Determine the (x, y) coordinate at the center of the cell enclosing the given text.  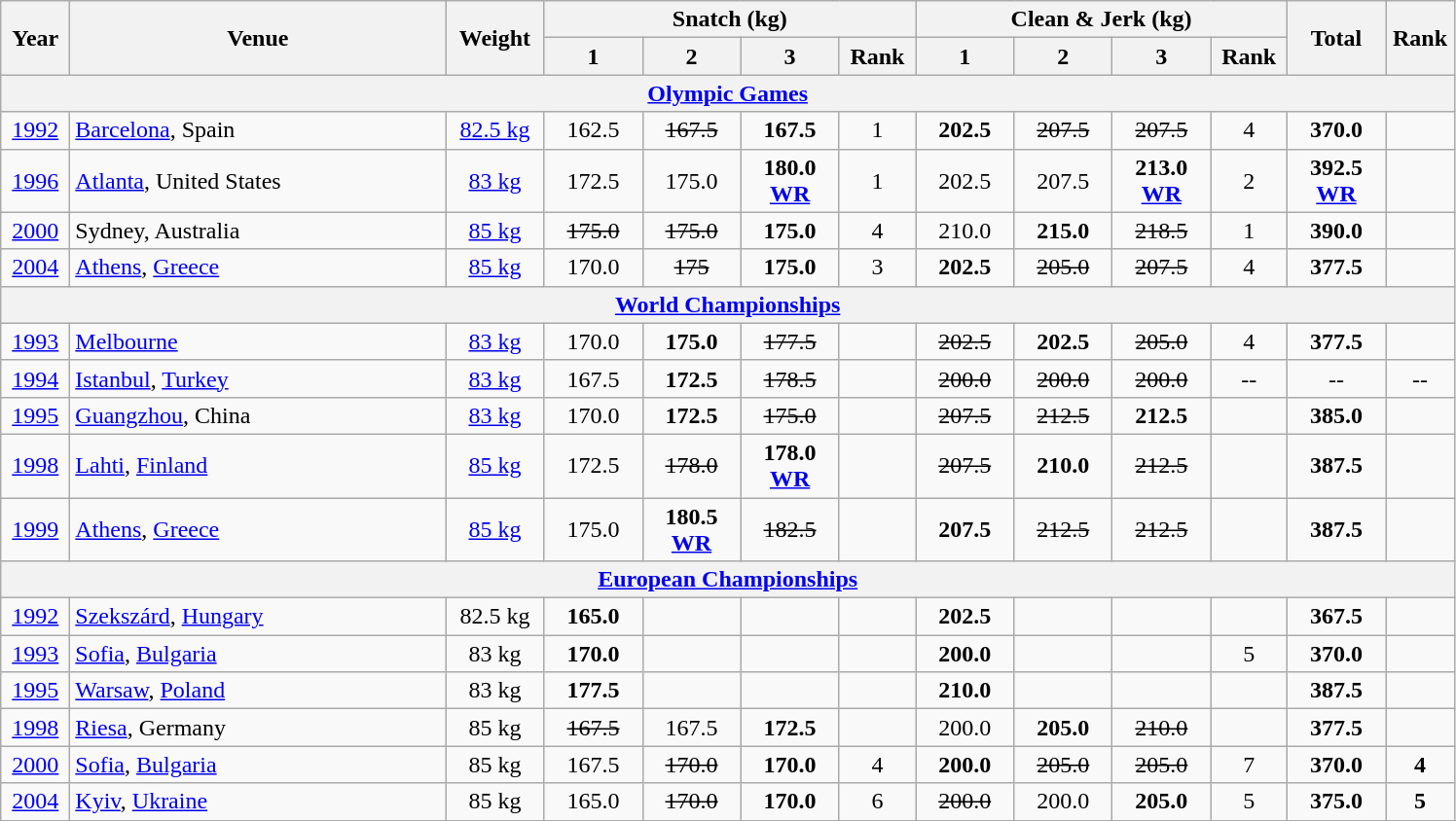
Atlanta, United States (258, 181)
Sydney, Australia (258, 231)
182.5 (790, 529)
Year (35, 38)
178.5 (790, 378)
Warsaw, Poland (258, 691)
180.5 WR (691, 529)
Barcelona, Spain (258, 130)
Guangzhou, China (258, 415)
213.0 WR (1162, 181)
1999 (35, 529)
1996 (35, 181)
1994 (35, 378)
215.0 (1063, 231)
178.0 (691, 465)
7 (1250, 765)
Olympic Games (728, 93)
385.0 (1335, 415)
Weight (494, 38)
390.0 (1335, 231)
Clean & Jerk (kg) (1102, 19)
392.5 WR (1335, 181)
175 (691, 268)
Venue (258, 38)
World Championships (728, 304)
375.0 (1335, 802)
Riesa, Germany (258, 728)
European Championships (728, 580)
Istanbul, Turkey (258, 378)
Total (1335, 38)
180.0 WR (790, 181)
Kyiv, Ukraine (258, 802)
Szekszárd, Hungary (258, 617)
6 (878, 802)
162.5 (594, 130)
218.5 (1162, 231)
Snatch (kg) (730, 19)
Melbourne (258, 341)
367.5 (1335, 617)
178.0 WR (790, 465)
Lahti, Finland (258, 465)
